Find where the given text appears and provide that cell's center as [X, Y] coordinate. 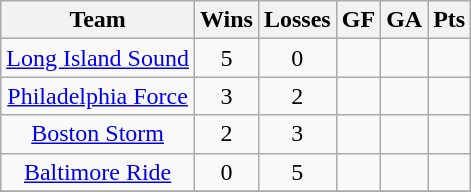
GA [404, 20]
GF [358, 20]
Pts [450, 20]
Philadelphia Force [98, 96]
Losses [297, 20]
Baltimore Ride [98, 172]
Boston Storm [98, 134]
Wins [226, 20]
Long Island Sound [98, 58]
Team [98, 20]
